Provide the (X, Y) coordinate of the cell's center where the given text is located.  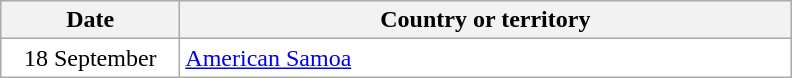
18 September (90, 58)
Date (90, 20)
Country or territory (486, 20)
American Samoa (486, 58)
